Detect which cell encompasses the target text, then output its (X, Y) center coordinate. 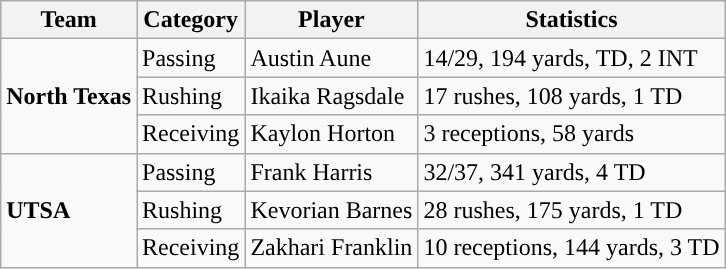
Austin Aune (332, 58)
28 rushes, 175 yards, 1 TD (572, 210)
Player (332, 20)
Frank Harris (332, 172)
Ikaika Ragsdale (332, 96)
Category (190, 20)
17 rushes, 108 yards, 1 TD (572, 96)
Kevorian Barnes (332, 210)
Statistics (572, 20)
North Texas (69, 96)
32/37, 341 yards, 4 TD (572, 172)
Kaylon Horton (332, 134)
UTSA (69, 210)
Team (69, 20)
3 receptions, 58 yards (572, 134)
14/29, 194 yards, TD, 2 INT (572, 58)
Zakhari Franklin (332, 248)
10 receptions, 144 yards, 3 TD (572, 248)
